Search for the cell housing the specified text and yield its [x, y] center coordinate. 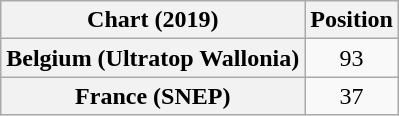
37 [352, 96]
France (SNEP) [153, 96]
Belgium (Ultratop Wallonia) [153, 58]
Chart (2019) [153, 20]
93 [352, 58]
Position [352, 20]
